Find where the given text appears and provide that cell's center as [x, y] coordinate. 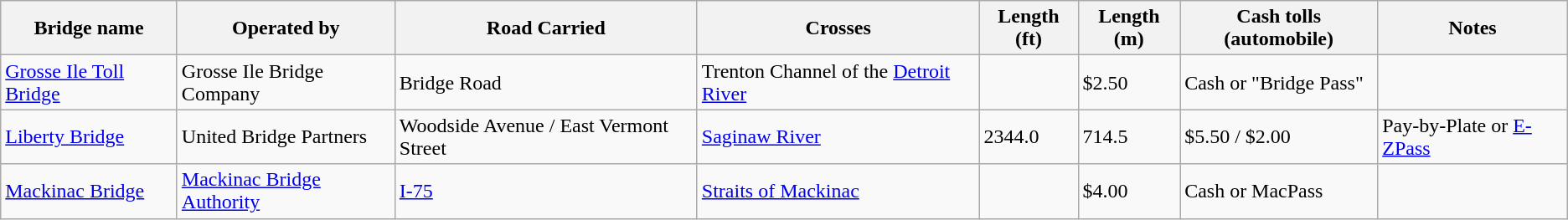
$2.50 [1129, 82]
2344.0 [1029, 137]
$5.50 / $2.00 [1279, 137]
Length (m) [1129, 28]
Mackinac Bridge Authority [286, 191]
Grosse Ile Toll Bridge [89, 82]
Woodside Avenue / East Vermont Street [546, 137]
Bridge Road [546, 82]
Straits of Mackinac [838, 191]
Liberty Bridge [89, 137]
Cash tolls (automobile) [1279, 28]
Operated by [286, 28]
Cash or "Bridge Pass" [1279, 82]
Notes [1473, 28]
Trenton Channel of the Detroit River [838, 82]
Road Carried [546, 28]
Bridge name [89, 28]
Saginaw River [838, 137]
Pay-by-Plate or E-ZPass [1473, 137]
Crosses [838, 28]
United Bridge Partners [286, 137]
$4.00 [1129, 191]
Grosse Ile Bridge Company [286, 82]
714.5 [1129, 137]
I-75 [546, 191]
Mackinac Bridge [89, 191]
Length (ft) [1029, 28]
Cash or MacPass [1279, 191]
